Find where the given text appears and provide that cell's center as [x, y] coordinate. 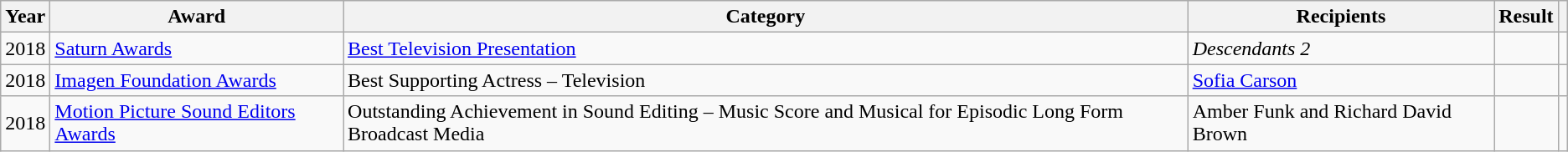
Year [25, 17]
Saturn Awards [197, 48]
Best Television Presentation [766, 48]
Amber Funk and Richard David Brown [1341, 124]
Award [197, 17]
Result [1526, 17]
Imagen Foundation Awards [197, 80]
Outstanding Achievement in Sound Editing – Music Score and Musical for Episodic Long Form Broadcast Media [766, 124]
Descendants 2 [1341, 48]
Sofia Carson [1341, 80]
Category [766, 17]
Best Supporting Actress – Television [766, 80]
Motion Picture Sound Editors Awards [197, 124]
Recipients [1341, 17]
